Scan for the cell matching the given text and deliver its (x, y) coordinate at center. 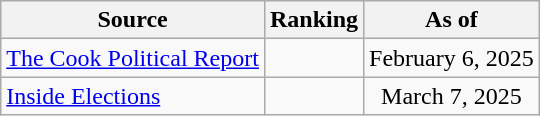
The Cook Political Report (133, 58)
Source (133, 20)
As of (452, 20)
Inside Elections (133, 96)
Ranking (314, 20)
March 7, 2025 (452, 96)
February 6, 2025 (452, 58)
